Scan for the cell matching the given text and deliver its [x, y] coordinate at center. 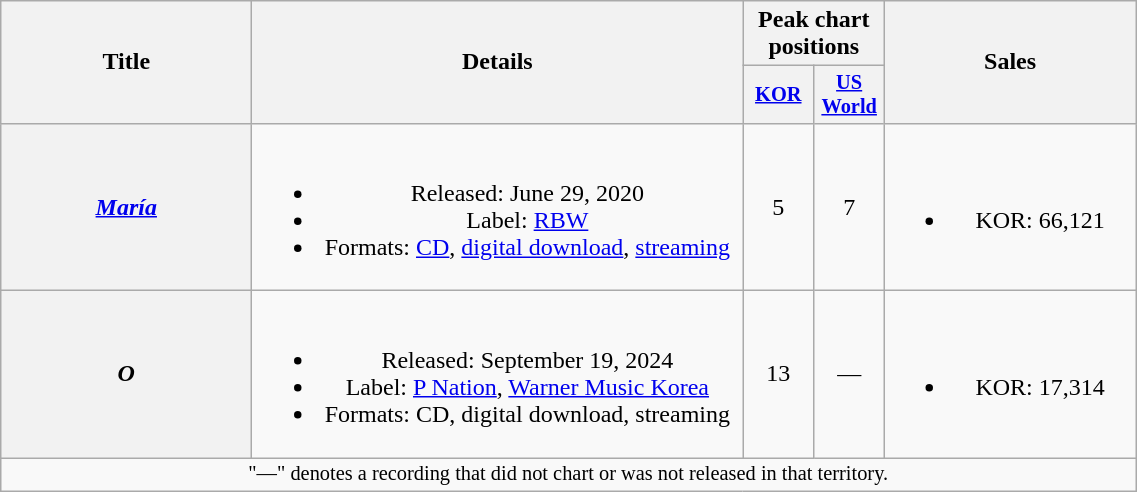
KOR: 66,121 [1010, 206]
Sales [1010, 62]
Details [498, 62]
KOR: 17,314 [1010, 374]
13 [778, 374]
O [126, 374]
"—" denotes a recording that did not chart or was not released in that territory. [568, 475]
7 [850, 206]
— [850, 374]
Released: September 19, 2024Label: P Nation, Warner Music KoreaFormats: CD, digital download, streaming [498, 374]
5 [778, 206]
María [126, 206]
Released: June 29, 2020Label: RBWFormats: CD, digital download, streaming [498, 206]
KOR [778, 95]
Peak chart positions [814, 34]
Title [126, 62]
US World [850, 95]
